Identify which cell holds the provided text, then report its (X, Y) central coordinate. 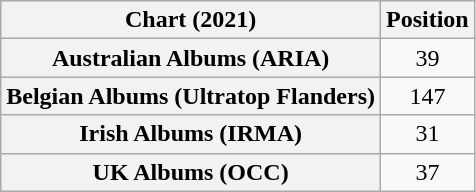
UK Albums (OCC) (191, 172)
Position (428, 20)
39 (428, 58)
Australian Albums (ARIA) (191, 58)
Irish Albums (IRMA) (191, 134)
147 (428, 96)
31 (428, 134)
Belgian Albums (Ultratop Flanders) (191, 96)
37 (428, 172)
Chart (2021) (191, 20)
